Provide the (X, Y) coordinate of the cell's center where the given text is located.  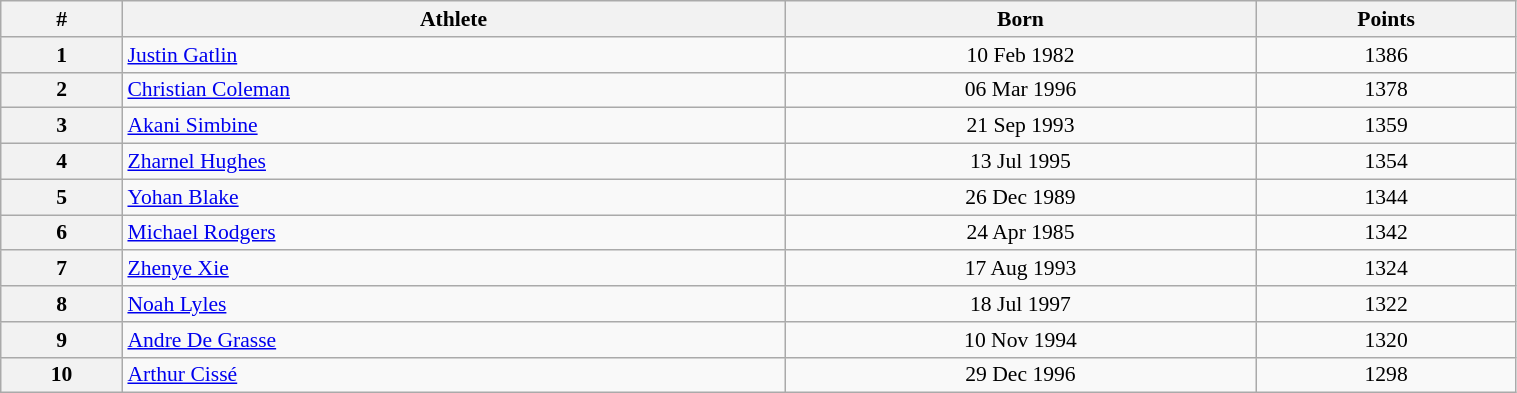
18 Jul 1997 (1020, 304)
1320 (1386, 340)
Noah Lyles (453, 304)
3 (62, 126)
Zharnel Hughes (453, 162)
24 Apr 1985 (1020, 233)
13 Jul 1995 (1020, 162)
10 Feb 1982 (1020, 55)
4 (62, 162)
1359 (1386, 126)
26 Dec 1989 (1020, 197)
10 Nov 1994 (1020, 340)
Christian Coleman (453, 90)
21 Sep 1993 (1020, 126)
1354 (1386, 162)
1298 (1386, 375)
Athlete (453, 19)
1324 (1386, 269)
Zhenye Xie (453, 269)
9 (62, 340)
1378 (1386, 90)
# (62, 19)
Points (1386, 19)
2 (62, 90)
Akani Simbine (453, 126)
1386 (1386, 55)
5 (62, 197)
17 Aug 1993 (1020, 269)
1 (62, 55)
Andre De Grasse (453, 340)
Justin Gatlin (453, 55)
1342 (1386, 233)
1322 (1386, 304)
Arthur Cissé (453, 375)
29 Dec 1996 (1020, 375)
Michael Rodgers (453, 233)
7 (62, 269)
Yohan Blake (453, 197)
8 (62, 304)
Born (1020, 19)
10 (62, 375)
6 (62, 233)
06 Mar 1996 (1020, 90)
1344 (1386, 197)
